Return the [X, Y] coordinate for the center point of the cell that contains the specified text.  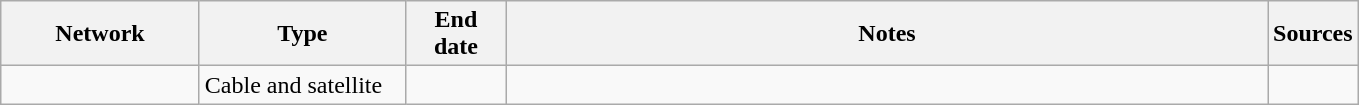
Cable and satellite [302, 85]
Type [302, 34]
Notes [886, 34]
End date [456, 34]
Network [100, 34]
Sources [1314, 34]
